Extract the [X, Y] coordinate from the center of the cell holding the provided text.  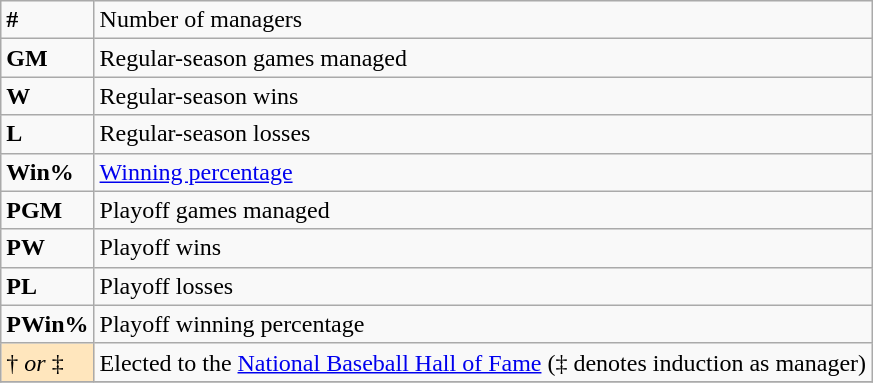
Regular-season wins [482, 96]
W [48, 96]
Elected to the National Baseball Hall of Fame (‡ denotes induction as manager) [482, 362]
PWin% [48, 324]
GM [48, 58]
PW [48, 248]
Playoff wins [482, 248]
Regular-season games managed [482, 58]
Playoff winning percentage [482, 324]
L [48, 134]
PGM [48, 210]
Number of managers [482, 20]
PL [48, 286]
† or ‡ [48, 362]
Win% [48, 172]
Regular-season losses [482, 134]
Playoff losses [482, 286]
Winning percentage [482, 172]
# [48, 20]
Playoff games managed [482, 210]
